Provide the (x, y) coordinate of the cell's center where the given text is located.  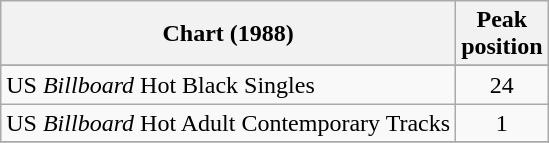
Chart (1988) (228, 34)
Peakposition (502, 34)
US Billboard Hot Black Singles (228, 85)
1 (502, 123)
US Billboard Hot Adult Contemporary Tracks (228, 123)
24 (502, 85)
